Pinpoint the cell where the given text exists, returning its (x, y) midpoint coordinate. 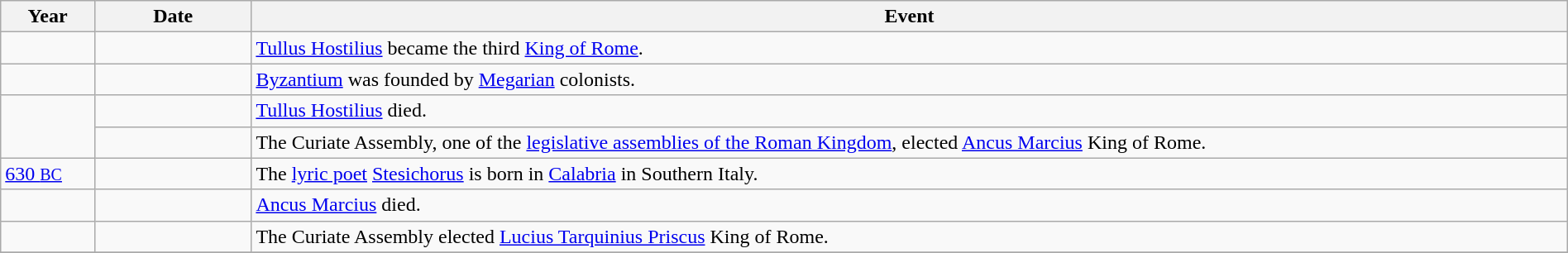
Year (48, 17)
The Curiate Assembly, one of the legislative assemblies of the Roman Kingdom, elected Ancus Marcius King of Rome. (910, 142)
Date (172, 17)
Tullus Hostilius became the third King of Rome. (910, 48)
Ancus Marcius died. (910, 205)
The Curiate Assembly elected Lucius Tarquinius Priscus King of Rome. (910, 236)
Byzantium was founded by Megarian colonists. (910, 79)
630 BC (48, 174)
Tullus Hostilius died. (910, 111)
The lyric poet Stesichorus is born in Calabria in Southern Italy. (910, 174)
Event (910, 17)
